Return the (X, Y) coordinate for the center point of the cell that contains the specified text.  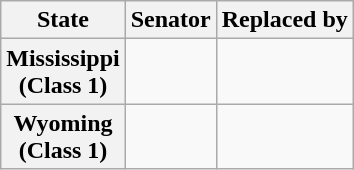
Senator (170, 20)
Replaced by (284, 20)
State (63, 20)
Mississippi(Class 1) (63, 72)
Wyoming(Class 1) (63, 136)
